Return the (X, Y) coordinate for the center point of the cell that contains the specified text.  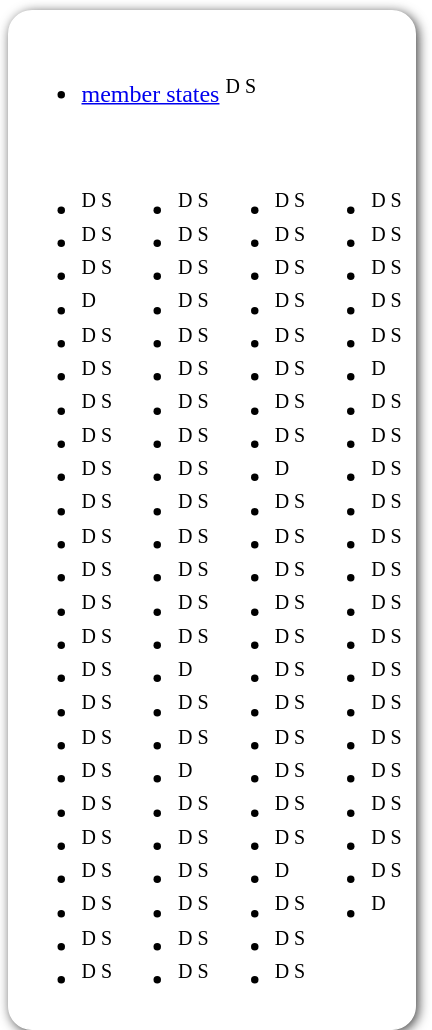
D S D S D S D S D S D S D S D S D S D S D S D S D S D S D D S D S D D S D S D S D S D S D S (164, 577)
D S D S D S D S D S D S D S D S D D S D S D S D S D S D S D S D S D S D S D S D D S D S D S (260, 577)
member states D S (164, 78)
D S D S D S D D S D S D S D S D S D S D S D S D S D S D S D S D S D S D S D S D S D S D S D S (67, 577)
D S D S D S D S D S D D S D S D S D S D S D S D S D S D S D S D S D S D S D S D S D (357, 577)
